Determine the (X, Y) coordinate at the center of the cell enclosing the given text.  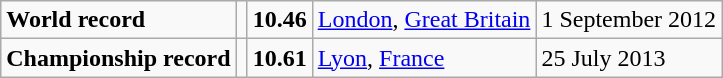
World record (118, 20)
Championship record (118, 58)
10.61 (280, 58)
Lyon, France (424, 58)
1 September 2012 (629, 20)
London, Great Britain (424, 20)
10.46 (280, 20)
25 July 2013 (629, 58)
